Find where the given text appears and provide that cell's center as (x, y) coordinate. 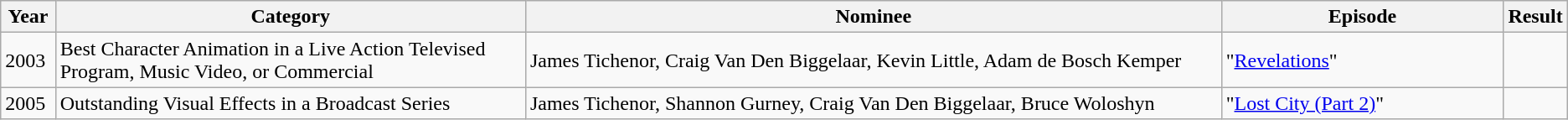
2003 (28, 60)
Category (290, 17)
Year (28, 17)
Outstanding Visual Effects in a Broadcast Series (290, 103)
2005 (28, 103)
Best Character Animation in a Live Action Televised Program, Music Video, or Commercial (290, 60)
"Revelations" (1362, 60)
"Lost City (Part 2)" (1362, 103)
Episode (1362, 17)
James Tichenor, Shannon Gurney, Craig Van Den Biggelaar, Bruce Woloshyn (873, 103)
James Tichenor, Craig Van Den Biggelaar, Kevin Little, Adam de Bosch Kemper (873, 60)
Nominee (873, 17)
Result (1535, 17)
